Capture the cell that displays the provided text and extract its [X, Y] central coordinate. 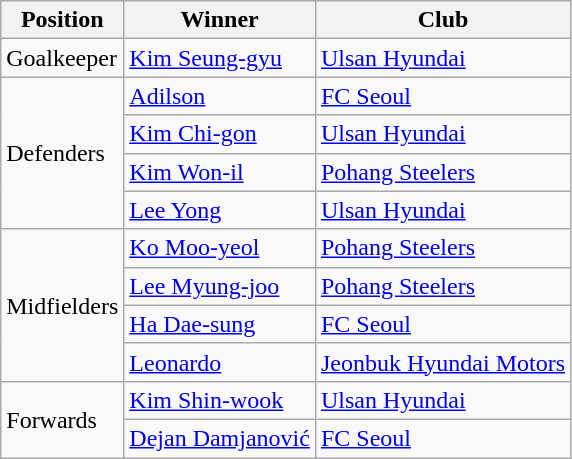
Kim Seung-gyu [220, 58]
Midfielders [62, 305]
Kim Shin-wook [220, 400]
Lee Yong [220, 210]
Forwards [62, 419]
Leonardo [220, 362]
Goalkeeper [62, 58]
Kim Won-il [220, 172]
Winner [220, 20]
Kim Chi-gon [220, 134]
Club [442, 20]
Adilson [220, 96]
Jeonbuk Hyundai Motors [442, 362]
Defenders [62, 153]
Lee Myung-joo [220, 286]
Dejan Damjanović [220, 438]
Ko Moo-yeol [220, 248]
Ha Dae-sung [220, 324]
Position [62, 20]
